From the cell containing the given text, extract its center point as [X, Y] coordinate. 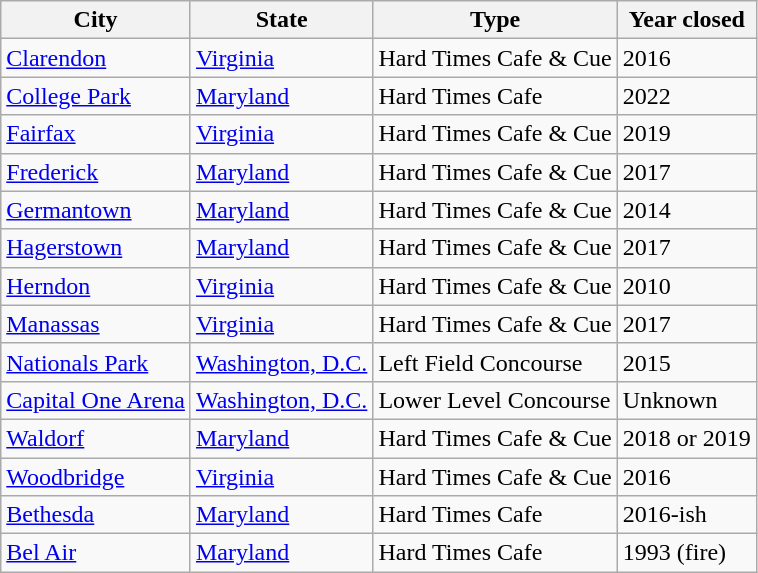
State [281, 20]
Germantown [96, 210]
Waldorf [96, 438]
2010 [686, 286]
Unknown [686, 400]
Herndon [96, 286]
1993 (fire) [686, 553]
Clarendon [96, 58]
Frederick [96, 172]
Hagerstown [96, 248]
City [96, 20]
2022 [686, 96]
Woodbridge [96, 477]
Fairfax [96, 134]
Bel Air [96, 553]
Manassas [96, 324]
Capital One Arena [96, 400]
2014 [686, 210]
2015 [686, 362]
Left Field Concourse [495, 362]
College Park [96, 96]
Lower Level Concourse [495, 400]
Bethesda [96, 515]
2016-ish [686, 515]
Type [495, 20]
2018 or 2019 [686, 438]
2019 [686, 134]
Year closed [686, 20]
Nationals Park [96, 362]
